Identify which cell holds the provided text, then report its [x, y] central coordinate. 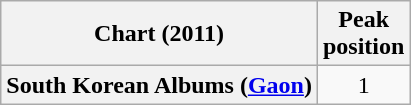
South Korean Albums (Gaon) [160, 85]
Peakposition [363, 34]
Chart (2011) [160, 34]
1 [363, 85]
